Return the [X, Y] coordinate for the center point of the cell that contains the specified text.  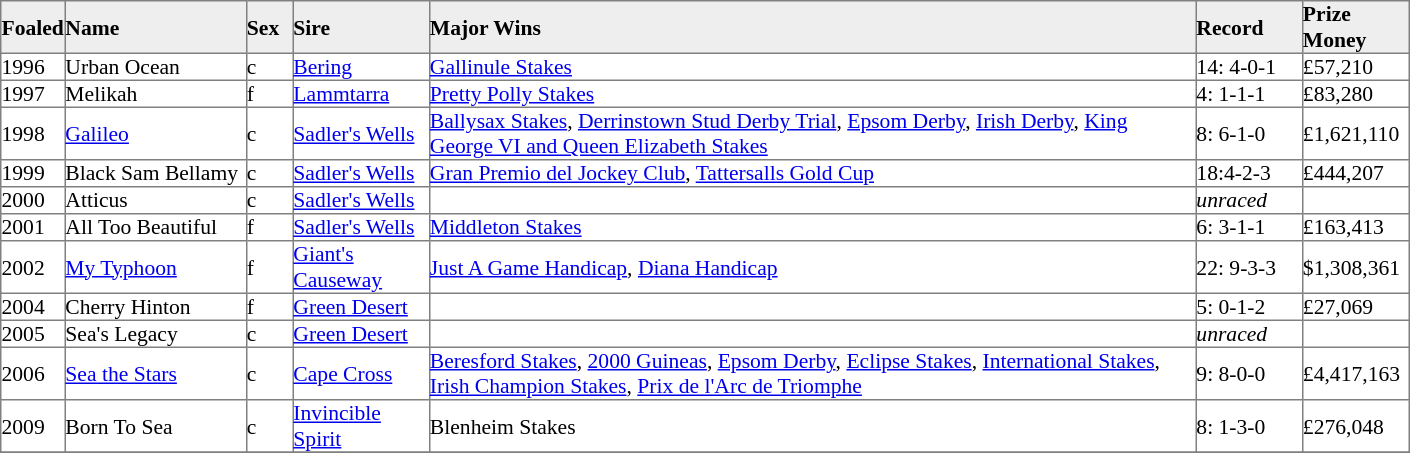
Sex [269, 27]
Just A Game Handicap, Diana Handicap [812, 267]
Middleton Stakes [812, 228]
Pretty Polly Stakes [812, 94]
2004 [33, 306]
Ballysax Stakes, Derrinstown Stud Derby Trial, Epsom Derby, Irish Derby, King George VI and Queen Elizabeth Stakes [812, 133]
Sea the Stars [156, 373]
22: 9-3-3 [1249, 267]
5: 0-1-2 [1249, 306]
£4,417,163 [1355, 373]
14: 4-0-1 [1249, 66]
Galileo [156, 133]
2006 [33, 373]
Black Sam Bellamy [156, 174]
£163,413 [1355, 228]
£1,621,110 [1355, 133]
8: 6-1-0 [1249, 133]
1996 [33, 66]
8: 1-3-0 [1249, 426]
2005 [33, 334]
Gallinule Stakes [812, 66]
Record [1249, 27]
2001 [33, 228]
Foaled [33, 27]
£276,048 [1355, 426]
Cherry Hinton [156, 306]
Giant's Causeway [361, 267]
Sire [361, 27]
My Typhoon [156, 267]
Urban Ocean [156, 66]
Beresford Stakes, 2000 Guineas, Epsom Derby, Eclipse Stakes, International Stakes, Irish Champion Stakes, Prix de l'Arc de Triomphe [812, 373]
Invincible Spirit [361, 426]
Prize Money [1355, 27]
Melikah [156, 94]
£444,207 [1355, 174]
Cape Cross [361, 373]
$1,308,361 [1355, 267]
6: 3-1-1 [1249, 228]
Gran Premio del Jockey Club, Tattersalls Gold Cup [812, 174]
Sea's Legacy [156, 334]
£57,210 [1355, 66]
1997 [33, 94]
Blenheim Stakes [812, 426]
Major Wins [812, 27]
All Too Beautiful [156, 228]
£27,069 [1355, 306]
Bering [361, 66]
4: 1-1-1 [1249, 94]
1999 [33, 174]
Lammtarra [361, 94]
1998 [33, 133]
Atticus [156, 200]
Born To Sea [156, 426]
£83,280 [1355, 94]
2002 [33, 267]
2000 [33, 200]
Name [156, 27]
2009 [33, 426]
9: 8-0-0 [1249, 373]
18:4-2-3 [1249, 174]
